Scan for the cell matching the given text and deliver its (X, Y) coordinate at center. 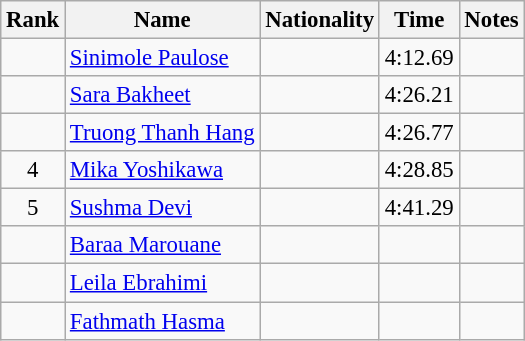
Sinimole Paulose (162, 58)
Leila Ebrahimi (162, 283)
4:26.77 (419, 133)
4:26.21 (419, 95)
4:28.85 (419, 170)
Nationality (320, 20)
Baraa Marouane (162, 245)
Mika Yoshikawa (162, 170)
Time (419, 20)
4:12.69 (419, 58)
Name (162, 20)
Rank (33, 20)
Notes (492, 20)
Sushma Devi (162, 208)
5 (33, 208)
Fathmath Hasma (162, 321)
4 (33, 170)
Truong Thanh Hang (162, 133)
4:41.29 (419, 208)
Sara Bakheet (162, 95)
